Provide the (X, Y) coordinate of the cell's center where the given text is located.  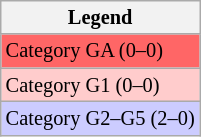
Legend (100, 17)
Category G1 (0–0) (100, 85)
Category G2–G5 (2–0) (100, 118)
Category GA (0–0) (100, 51)
